Find where the given text appears and provide that cell's center as (X, Y) coordinate. 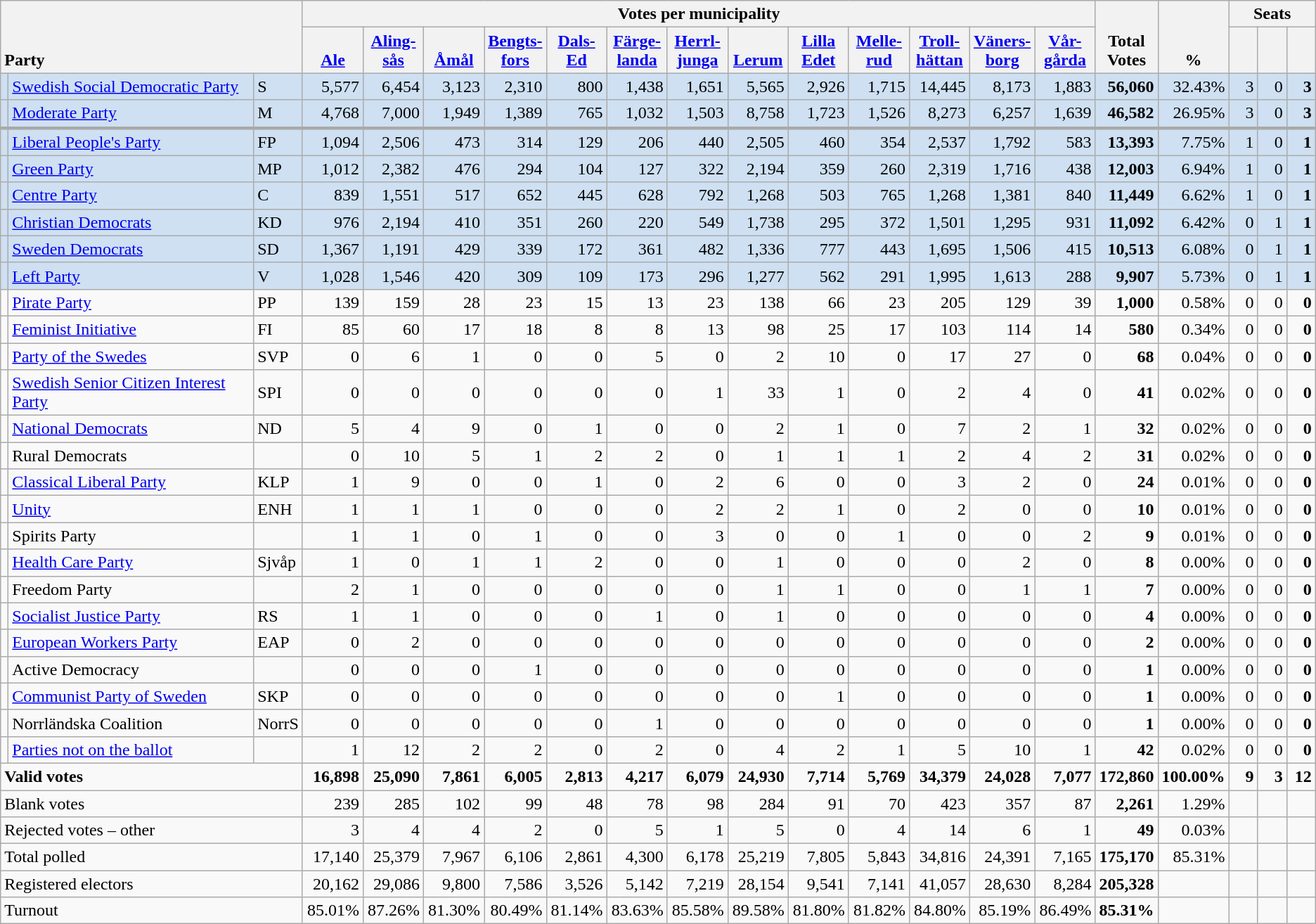
34,816 (939, 857)
840 (1065, 195)
V (278, 276)
443 (879, 249)
Classical Liberal Party (131, 482)
517 (454, 195)
17,140 (333, 857)
1,503 (697, 114)
2,310 (515, 86)
Swedish Social Democratic Party (131, 86)
9,541 (818, 884)
314 (515, 142)
European Workers Party (131, 643)
5,565 (758, 86)
1,738 (758, 222)
285 (394, 804)
85.19% (1002, 911)
322 (697, 169)
291 (879, 276)
7,000 (394, 114)
Aling- sås (394, 51)
372 (879, 222)
FI (278, 329)
460 (818, 142)
2,813 (576, 776)
7,861 (454, 776)
1,613 (1002, 276)
5,843 (879, 857)
28,154 (758, 884)
7,714 (818, 776)
32.43% (1194, 86)
7.75% (1194, 142)
1,094 (333, 142)
0.58% (1194, 302)
84.80% (939, 911)
SPI (278, 392)
357 (1002, 804)
Communist Party of Sweden (131, 696)
580 (1126, 329)
Spirits Party (131, 536)
SKP (278, 696)
41,057 (939, 884)
85.01% (333, 911)
60 (394, 329)
1,506 (1002, 249)
503 (818, 195)
26.95% (1194, 114)
85.58% (697, 911)
205,328 (1126, 884)
8,273 (939, 114)
5,142 (637, 884)
5.73% (1194, 276)
Socialist Justice Party (131, 616)
6,079 (697, 776)
24 (1126, 482)
Turnout (152, 911)
Party (152, 37)
339 (515, 249)
172,860 (1126, 776)
1,551 (394, 195)
1,389 (515, 114)
Seats (1272, 14)
Votes per municipality (699, 14)
8,173 (1002, 86)
476 (454, 169)
7,805 (818, 857)
41 (1126, 392)
1,695 (939, 249)
66 (818, 302)
Åmål (454, 51)
Total polled (152, 857)
2,319 (939, 169)
81.80% (818, 911)
473 (454, 142)
295 (818, 222)
0.04% (1194, 357)
PP (278, 302)
ND (278, 429)
Registered electors (152, 884)
National Democrats (131, 429)
Lerum (758, 51)
628 (637, 195)
18 (515, 329)
4,300 (637, 857)
Valid votes (152, 776)
1,367 (333, 249)
792 (697, 195)
Troll- hättan (939, 51)
1,012 (333, 169)
103 (939, 329)
8,758 (758, 114)
6,178 (697, 857)
Blank votes (152, 804)
420 (454, 276)
Liberal People's Party (131, 142)
78 (637, 804)
127 (637, 169)
361 (637, 249)
438 (1065, 169)
Active Democracy (131, 669)
25,090 (394, 776)
6.42% (1194, 222)
239 (333, 804)
Green Party (131, 169)
32 (1126, 429)
206 (637, 142)
81.82% (879, 911)
7,165 (1065, 857)
7,141 (879, 884)
FP (278, 142)
7,586 (515, 884)
220 (637, 222)
Vår- gårda (1065, 51)
Christian Democrats (131, 222)
Rejected votes – other (152, 830)
Herrl- junga (697, 51)
Unity (131, 509)
0.03% (1194, 830)
6,454 (394, 86)
10,513 (1126, 249)
3,526 (576, 884)
1,438 (637, 86)
Left Party (131, 276)
6,257 (1002, 114)
777 (818, 249)
% (1194, 37)
39 (1065, 302)
24,391 (1002, 857)
2,537 (939, 142)
309 (515, 276)
8,284 (1065, 884)
Bengts- fors (515, 51)
81.30% (454, 911)
6.08% (1194, 249)
931 (1065, 222)
2,861 (576, 857)
Freedom Party (131, 589)
205 (939, 302)
1,526 (879, 114)
6,106 (515, 857)
5,577 (333, 86)
KD (278, 222)
1,381 (1002, 195)
6,005 (515, 776)
6.62% (1194, 195)
583 (1065, 142)
415 (1065, 249)
33 (758, 392)
172 (576, 249)
359 (818, 169)
91 (818, 804)
284 (758, 804)
445 (576, 195)
2,261 (1126, 804)
1,716 (1002, 169)
Dals- Ed (576, 51)
83.63% (637, 911)
Sjvåp (278, 563)
15 (576, 302)
440 (697, 142)
4,768 (333, 114)
86.49% (1065, 911)
9,907 (1126, 276)
27 (1002, 357)
1,028 (333, 276)
11,449 (1126, 195)
ENH (278, 509)
Swedish Senior Citizen Interest Party (131, 392)
0.34% (1194, 329)
1.29% (1194, 804)
1,949 (454, 114)
28,630 (1002, 884)
976 (333, 222)
24,028 (1002, 776)
5,769 (879, 776)
1,501 (939, 222)
25,219 (758, 857)
482 (697, 249)
288 (1065, 276)
S (278, 86)
354 (879, 142)
85 (333, 329)
1,883 (1065, 86)
12,003 (1126, 169)
1,995 (939, 276)
1,546 (394, 276)
800 (576, 86)
1,277 (758, 276)
14,445 (939, 86)
3,123 (454, 86)
1,792 (1002, 142)
87.26% (394, 911)
7,077 (1065, 776)
Sweden Democrats (131, 249)
Ale (333, 51)
EAP (278, 643)
RS (278, 616)
1,715 (879, 86)
13,393 (1126, 142)
56,060 (1126, 86)
Lilla Edet (818, 51)
49 (1126, 830)
423 (939, 804)
102 (454, 804)
80.49% (515, 911)
138 (758, 302)
1,639 (1065, 114)
Melle- rud (879, 51)
2,505 (758, 142)
1,723 (818, 114)
SVP (278, 357)
16,898 (333, 776)
652 (515, 195)
25,379 (394, 857)
549 (697, 222)
87 (1065, 804)
46,582 (1126, 114)
42 (1126, 750)
1,336 (758, 249)
Rural Democrats (131, 456)
29,086 (394, 884)
Feminist Initiative (131, 329)
1,000 (1126, 302)
NorrS (278, 723)
1,651 (697, 86)
2,506 (394, 142)
839 (333, 195)
100.00% (1194, 776)
175,170 (1126, 857)
1,295 (1002, 222)
70 (879, 804)
Moderate Party (131, 114)
Centre Party (131, 195)
Health Care Party (131, 563)
99 (515, 804)
11,092 (1126, 222)
20,162 (333, 884)
M (278, 114)
351 (515, 222)
1,191 (394, 249)
159 (394, 302)
2,926 (818, 86)
6.94% (1194, 169)
KLP (278, 482)
C (278, 195)
2,382 (394, 169)
9,800 (454, 884)
68 (1126, 357)
Total Votes (1126, 37)
7,967 (454, 857)
429 (454, 249)
7,219 (697, 884)
SD (278, 249)
296 (697, 276)
28 (454, 302)
48 (576, 804)
4,217 (637, 776)
Pirate Party (131, 302)
31 (1126, 456)
Väners- borg (1002, 51)
139 (333, 302)
173 (637, 276)
25 (818, 329)
Norrländska Coalition (131, 723)
89.58% (758, 911)
Parties not on the ballot (131, 750)
104 (576, 169)
114 (1002, 329)
Färge- landa (637, 51)
109 (576, 276)
1,032 (637, 114)
24,930 (758, 776)
81.14% (576, 911)
410 (454, 222)
562 (818, 276)
34,379 (939, 776)
MP (278, 169)
294 (515, 169)
Party of the Swedes (131, 357)
